Return [X, Y] of the center of cell containing provided text 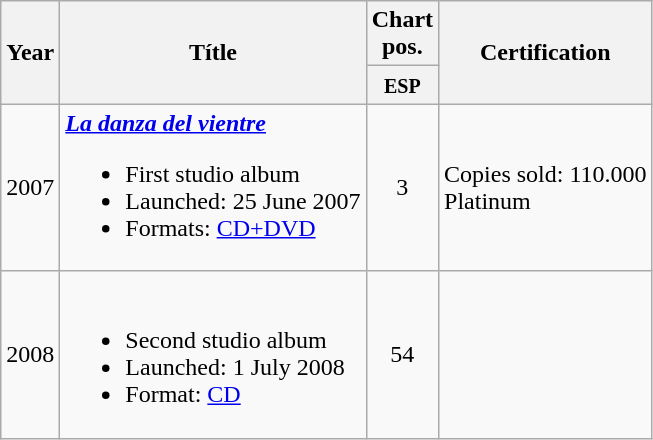
La danza del vientreFirst studio albumLaunched: 25 June 2007Formats: CD+DVD [213, 188]
2007 [30, 188]
Year [30, 52]
ESP [402, 85]
2008 [30, 354]
Certification [546, 52]
3 [402, 188]
Títle [213, 52]
Second studio albumLaunched: 1 July 2008Format: CD [213, 354]
Copies sold: 110.000 Platinum [546, 188]
54 [402, 354]
Chart pos. [402, 34]
